Provide the (x, y) coordinate of the cell's center where the given text is located.  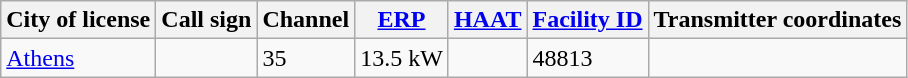
ERP (402, 20)
Transmitter coordinates (778, 20)
HAAT (488, 20)
Call sign (206, 20)
Facility ID (588, 20)
Athens (78, 58)
48813 (588, 58)
35 (306, 58)
13.5 kW (402, 58)
City of license (78, 20)
Channel (306, 20)
